Identify which cell holds the provided text, then report its [x, y] central coordinate. 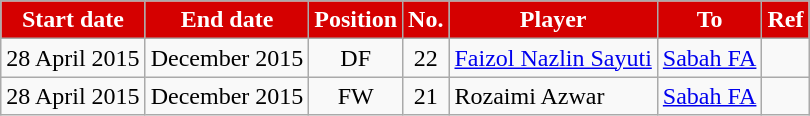
Player [553, 20]
Start date [73, 20]
Faizol Nazlin Sayuti [553, 58]
No. [426, 20]
21 [426, 96]
DF [356, 58]
22 [426, 58]
FW [356, 96]
Position [356, 20]
To [710, 20]
Rozaimi Azwar [553, 96]
End date [227, 20]
Ref [786, 20]
